Capture the cell that displays the provided text and extract its (x, y) central coordinate. 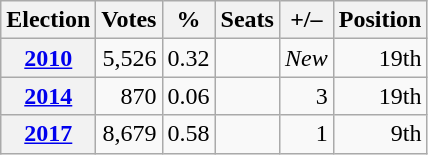
3 (306, 96)
0.06 (188, 96)
New (306, 58)
1 (306, 134)
5,526 (129, 58)
2017 (48, 134)
2014 (48, 96)
% (188, 20)
870 (129, 96)
Seats (247, 20)
0.32 (188, 58)
9th (380, 134)
Election (48, 20)
0.58 (188, 134)
8,679 (129, 134)
+/– (306, 20)
2010 (48, 58)
Position (380, 20)
Votes (129, 20)
